Return the (X, Y) coordinate for the center point of the cell that contains the specified text.  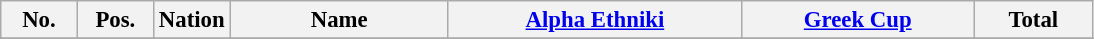
Greek Cup (857, 20)
Alpha Ethniki (594, 20)
No. (39, 20)
Pos. (115, 20)
Nation (192, 20)
Total (1034, 20)
Name (339, 20)
